Locate the cell with the specified text and output its [X, Y] center coordinate. 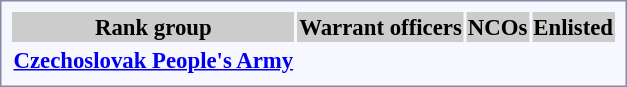
Rank group [154, 27]
NCOs [498, 27]
Enlisted [574, 27]
Czechoslovak People's Army [154, 60]
Warrant officers [381, 27]
